Locate the cell with the specified text and output its [X, Y] center coordinate. 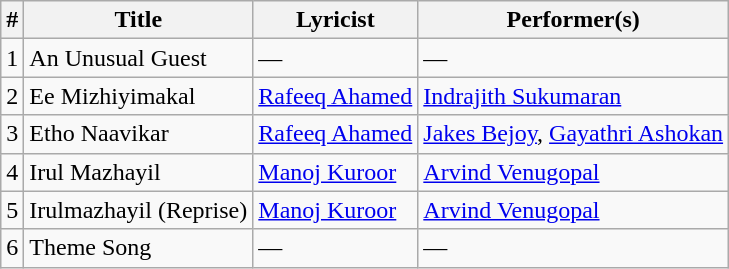
Lyricist [336, 20]
An Unusual Guest [138, 58]
5 [12, 210]
1 [12, 58]
Indrajith Sukumaran [574, 96]
Jakes Bejoy, Gayathri Ashokan [574, 134]
2 [12, 96]
Theme Song [138, 248]
Irul Mazhayil [138, 172]
6 [12, 248]
4 [12, 172]
3 [12, 134]
Ee Mizhiyimakal [138, 96]
Etho Naavikar [138, 134]
# [12, 20]
Performer(s) [574, 20]
Title [138, 20]
Irulmazhayil (Reprise) [138, 210]
